Return [X, Y] of the center of cell containing provided text 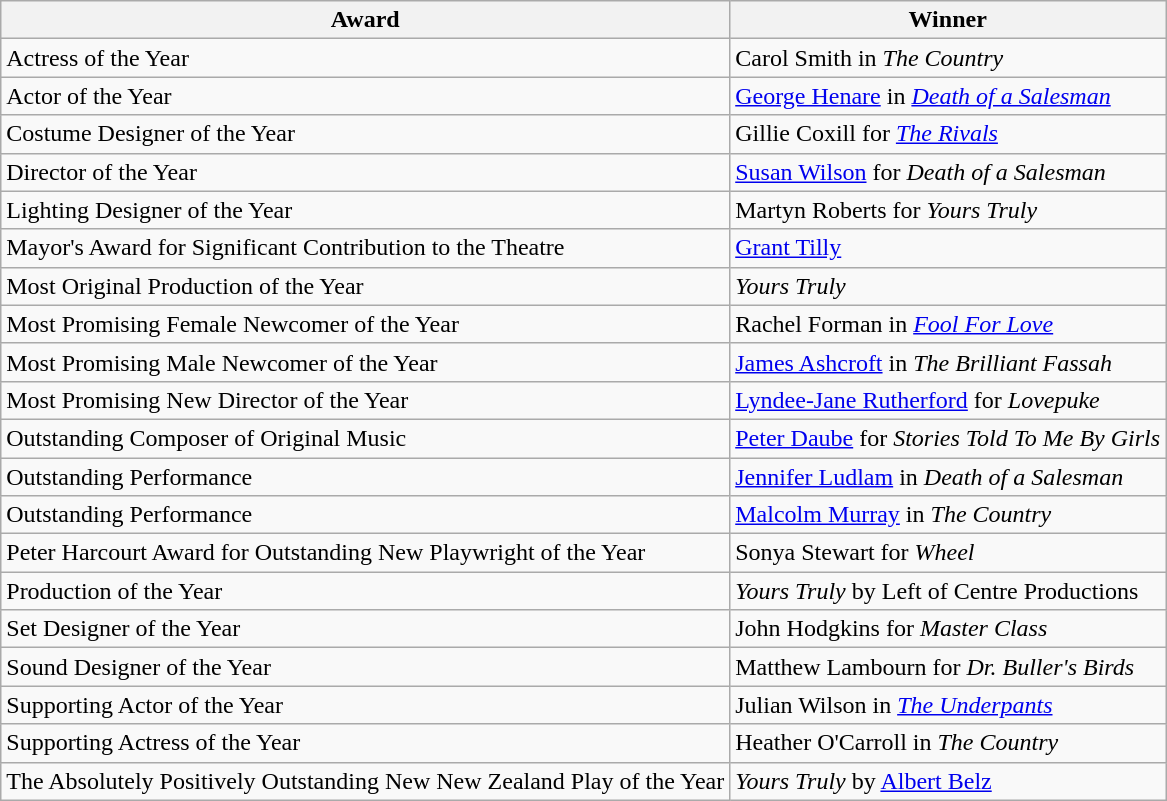
Yours Truly by Albert Belz [948, 781]
Award [366, 20]
Lighting Designer of the Year [366, 210]
Supporting Actor of the Year [366, 705]
George Henare in Death of a Salesman [948, 96]
Jennifer Ludlam in Death of a Salesman [948, 477]
Rachel Forman in Fool For Love [948, 324]
Sonya Stewart for Wheel [948, 553]
Actor of the Year [366, 96]
Julian Wilson in The Underpants [948, 705]
Winner [948, 20]
Martyn Roberts for Yours Truly [948, 210]
Production of the Year [366, 591]
Yours Truly [948, 286]
Heather O'Carroll in The Country [948, 743]
Susan Wilson for Death of a Salesman [948, 172]
Sound Designer of the Year [366, 667]
Carol Smith in The Country [948, 58]
Most Original Production of the Year [366, 286]
Outstanding Composer of Original Music [366, 438]
Malcolm Murray in The Country [948, 515]
Set Designer of the Year [366, 629]
Grant Tilly [948, 248]
Mayor's Award for Significant Contribution to the Theatre [366, 248]
Gillie Coxill for The Rivals [948, 134]
Director of the Year [366, 172]
Lyndee-Jane Rutherford for Lovepuke [948, 400]
Yours Truly by Left of Centre Productions [948, 591]
Most Promising Male Newcomer of the Year [366, 362]
Matthew Lambourn for Dr. Buller's Birds [948, 667]
Most Promising New Director of the Year [366, 400]
John Hodgkins for Master Class [948, 629]
Costume Designer of the Year [366, 134]
Actress of the Year [366, 58]
The Absolutely Positively Outstanding New New Zealand Play of the Year [366, 781]
Peter Harcourt Award for Outstanding New Playwright of the Year [366, 553]
Peter Daube for Stories Told To Me By Girls [948, 438]
Most Promising Female Newcomer of the Year [366, 324]
James Ashcroft in The Brilliant Fassah [948, 362]
Supporting Actress of the Year [366, 743]
